Find where the given text appears and provide that cell's center as (X, Y) coordinate. 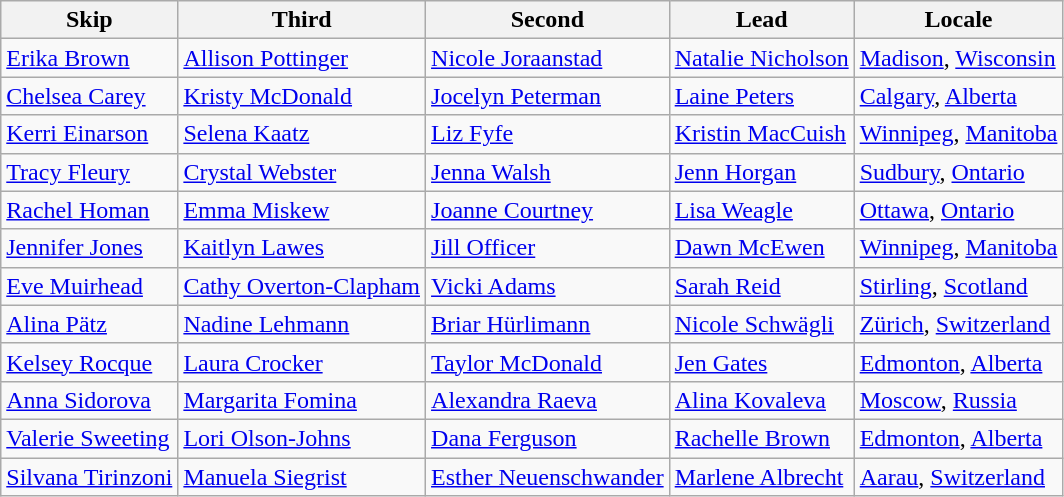
Madison, Wisconsin (958, 58)
Lead (762, 20)
Dawn McEwen (762, 248)
Nadine Lehmann (302, 324)
Dana Ferguson (548, 438)
Jenn Horgan (762, 172)
Silvana Tirinzoni (90, 477)
Rachel Homan (90, 210)
Alexandra Raeva (548, 400)
Crystal Webster (302, 172)
Allison Pottinger (302, 58)
Tracy Fleury (90, 172)
Kelsey Rocque (90, 362)
Natalie Nicholson (762, 58)
Joanne Courtney (548, 210)
Liz Fyfe (548, 134)
Sudbury, Ontario (958, 172)
Lori Olson-Johns (302, 438)
Taylor McDonald (548, 362)
Nicole Schwägli (762, 324)
Kaitlyn Lawes (302, 248)
Marlene Albrecht (762, 477)
Second (548, 20)
Nicole Joraanstad (548, 58)
Alina Kovaleva (762, 400)
Anna Sidorova (90, 400)
Emma Miskew (302, 210)
Sarah Reid (762, 286)
Jen Gates (762, 362)
Erika Brown (90, 58)
Manuela Siegrist (302, 477)
Esther Neuenschwander (548, 477)
Kristin MacCuish (762, 134)
Chelsea Carey (90, 96)
Cathy Overton-Clapham (302, 286)
Eve Muirhead (90, 286)
Lisa Weagle (762, 210)
Moscow, Russia (958, 400)
Valerie Sweeting (90, 438)
Briar Hürlimann (548, 324)
Calgary, Alberta (958, 96)
Kristy McDonald (302, 96)
Selena Kaatz (302, 134)
Kerri Einarson (90, 134)
Jenna Walsh (548, 172)
Stirling, Scotland (958, 286)
Rachelle Brown (762, 438)
Laine Peters (762, 96)
Jocelyn Peterman (548, 96)
Laura Crocker (302, 362)
Aarau, Switzerland (958, 477)
Ottawa, Ontario (958, 210)
Jennifer Jones (90, 248)
Alina Pätz (90, 324)
Skip (90, 20)
Vicki Adams (548, 286)
Locale (958, 20)
Zürich, Switzerland (958, 324)
Jill Officer (548, 248)
Third (302, 20)
Margarita Fomina (302, 400)
